Return [X, Y] of the center of cell containing provided text 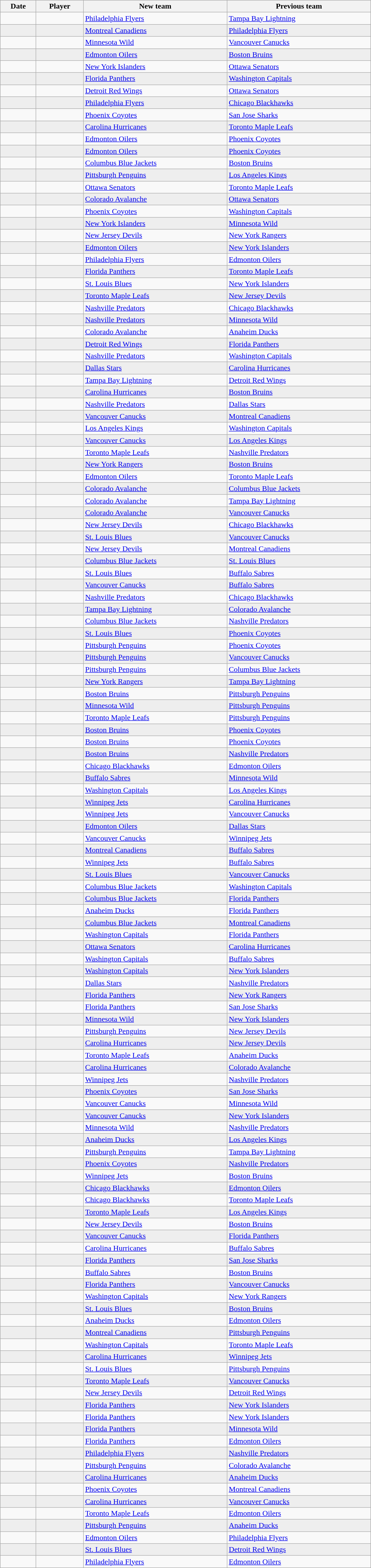
New team [155, 6]
Previous team [299, 6]
Player [60, 6]
Date [18, 6]
